Extract the [x, y] coordinate from the center of the cell holding the provided text.  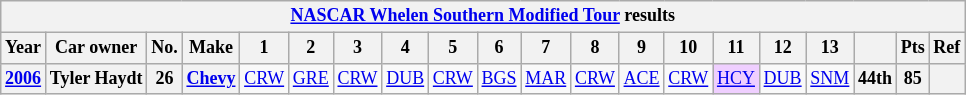
8 [596, 48]
Year [24, 48]
5 [454, 48]
Ref [947, 48]
No. [164, 48]
NASCAR Whelen Southern Modified Tour results [483, 16]
13 [830, 48]
ACE [642, 78]
SNM [830, 78]
2 [310, 48]
44th [876, 78]
6 [499, 48]
4 [406, 48]
9 [642, 48]
HCY [736, 78]
1 [264, 48]
26 [164, 78]
11 [736, 48]
7 [546, 48]
85 [912, 78]
Tyler Haydt [96, 78]
Pts [912, 48]
Car owner [96, 48]
10 [688, 48]
12 [782, 48]
GRE [310, 78]
MAR [546, 78]
BGS [499, 78]
Chevy [211, 78]
Make [211, 48]
3 [358, 48]
2006 [24, 78]
